Return (X, Y) of the center of cell containing provided text 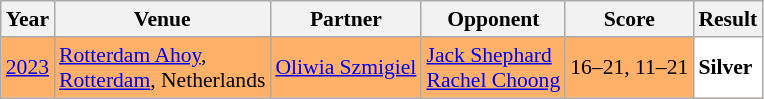
Oliwia Szmigiel (346, 68)
Jack Shephard Rachel Choong (493, 68)
16–21, 11–21 (629, 68)
Score (629, 19)
Rotterdam Ahoy,Rotterdam, Netherlands (162, 68)
Silver (728, 68)
Result (728, 19)
Year (28, 19)
Venue (162, 19)
2023 (28, 68)
Partner (346, 19)
Opponent (493, 19)
